Scan for the cell matching the given text and deliver its [x, y] coordinate at center. 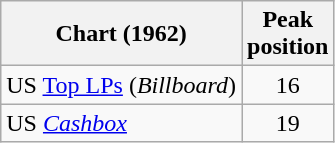
US Cashbox [122, 123]
US Top LPs (Billboard) [122, 85]
Peakposition [288, 34]
19 [288, 123]
16 [288, 85]
Chart (1962) [122, 34]
